Search for the cell housing the specified text and yield its (x, y) center coordinate. 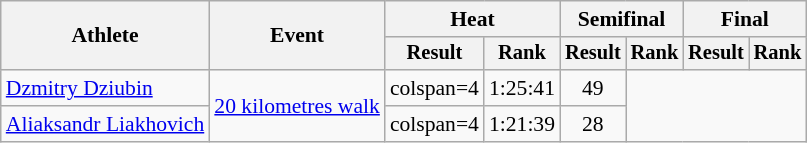
Event (297, 36)
Final (744, 19)
Dzmitry Dziubin (106, 88)
20 kilometres walk (297, 106)
1:25:41 (522, 88)
Athlete (106, 36)
Heat (472, 19)
Aliaksandr Liakhovich (106, 124)
Semifinal (622, 19)
28 (593, 124)
1:21:39 (522, 124)
49 (593, 88)
